Search for the cell housing the specified text and yield its (X, Y) center coordinate. 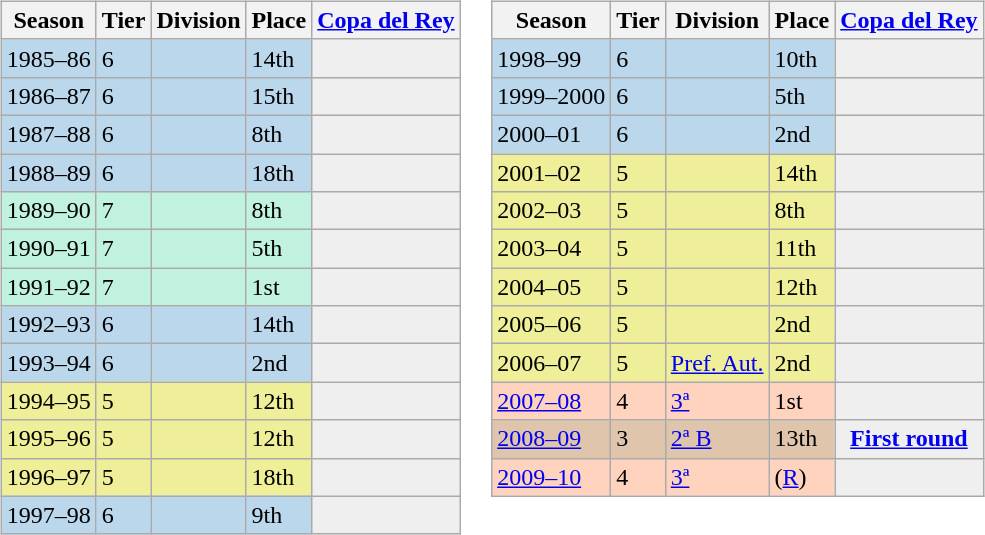
2005–06 (552, 325)
2000–01 (552, 134)
2009–10 (552, 477)
First round (909, 439)
1988–89 (48, 173)
1996–97 (48, 477)
2006–07 (552, 363)
(R) (802, 477)
1987–88 (48, 134)
1997–98 (48, 515)
1998–99 (552, 58)
1990–91 (48, 249)
2001–02 (552, 173)
1992–93 (48, 325)
9th (279, 515)
2004–05 (552, 287)
Pref. Aut. (717, 363)
1989–90 (48, 211)
2007–08 (552, 401)
1986–87 (48, 96)
2008–09 (552, 439)
2ª B (717, 439)
3 (638, 439)
13th (802, 439)
2002–03 (552, 211)
2003–04 (552, 249)
11th (802, 249)
10th (802, 58)
1995–96 (48, 439)
1993–94 (48, 363)
15th (279, 96)
1999–2000 (552, 96)
1994–95 (48, 401)
1985–86 (48, 58)
1991–92 (48, 287)
